Pinpoint the cell where the given text exists, returning its (X, Y) midpoint coordinate. 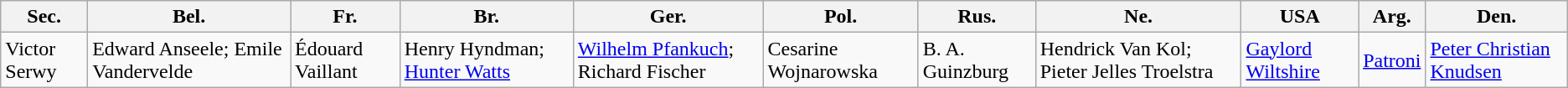
Ger. (668, 17)
Patroni (1392, 60)
Sec. (44, 17)
Edward Anseele; Emile Vandervelde (189, 60)
Br. (486, 17)
Den. (1496, 17)
Peter Christian Knudsen (1496, 60)
Victor Serwy (44, 60)
B. A. Guinzburg (977, 60)
Cesarine Wojnarowska (841, 60)
USA (1300, 17)
Ne. (1138, 17)
Gaylord Wiltshire (1300, 60)
Bel. (189, 17)
Hendrick Van Kol; Pieter Jelles Troelstra (1138, 60)
Rus. (977, 17)
Henry Hyndman; Hunter Watts (486, 60)
Pol. (841, 17)
Édouard Vaillant (345, 60)
Fr. (345, 17)
Arg. (1392, 17)
Wilhelm Pfankuch; Richard Fischer (668, 60)
